For the text-containing cell, return its midpoint in [X, Y] coordinate format. 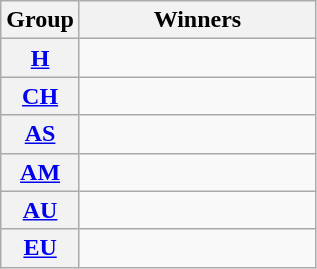
EU [40, 248]
AU [40, 210]
H [40, 58]
Group [40, 20]
AS [40, 134]
Winners [197, 20]
AM [40, 172]
CH [40, 96]
